Pinpoint the cell where the given text exists, returning its [X, Y] midpoint coordinate. 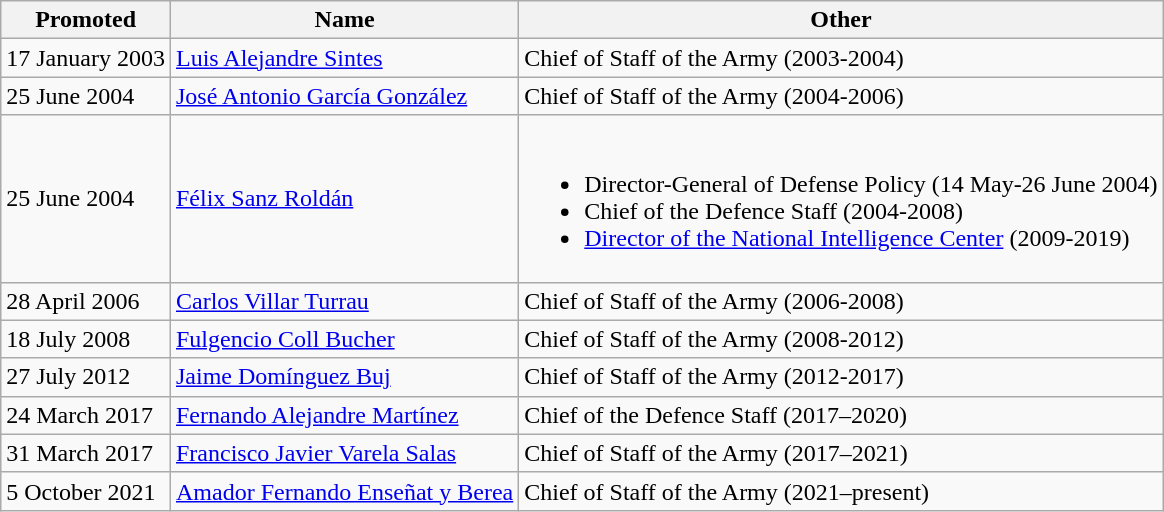
Amador Fernando Enseñat y Berea [344, 491]
Other [841, 20]
Chief of Staff of the Army (2008-2012) [841, 339]
31 March 2017 [86, 453]
Promoted [86, 20]
Chief of Staff of the Army (2012-2017) [841, 377]
Carlos Villar Turrau [344, 301]
Chief of Staff of the Army (2017–2021) [841, 453]
Félix Sanz Roldán [344, 198]
Chief of Staff of the Army (2021–present) [841, 491]
18 July 2008 [86, 339]
17 January 2003 [86, 58]
Name [344, 20]
Francisco Javier Varela Salas [344, 453]
27 July 2012 [86, 377]
5 October 2021 [86, 491]
Chief of Staff of the Army (2003-2004) [841, 58]
Chief of Staff of the Army (2006-2008) [841, 301]
Luis Alejandre Sintes [344, 58]
24 March 2017 [86, 415]
Fulgencio Coll Bucher [344, 339]
Chief of the Defence Staff (2017–2020) [841, 415]
Fernando Alejandre Martínez [344, 415]
28 April 2006 [86, 301]
Chief of Staff of the Army (2004-2006) [841, 96]
José Antonio García González [344, 96]
Jaime Domínguez Buj [344, 377]
